Provide the (X, Y) coordinate of the cell's center where the given text is located.  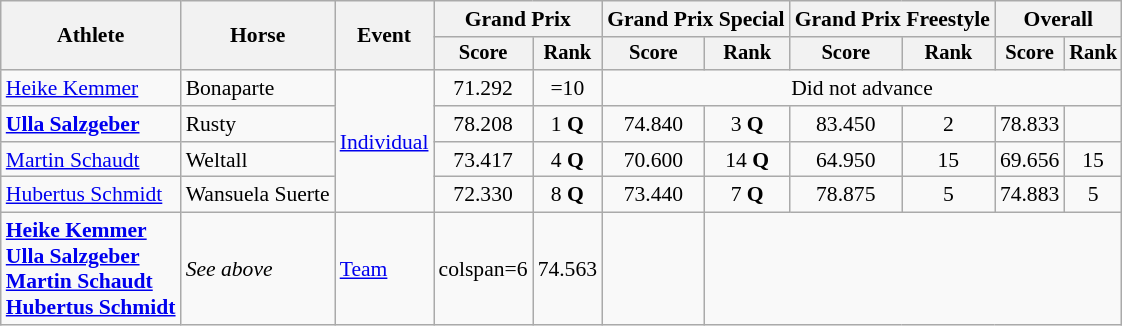
70.600 (654, 160)
Ulla Salzgeber (91, 124)
Grand Prix Special (696, 19)
1 Q (568, 124)
Horse (258, 36)
Athlete (91, 36)
See above (258, 269)
colspan=6 (484, 269)
74.840 (654, 124)
Event (384, 36)
64.950 (846, 160)
Heike Kemmer (91, 88)
Hubertus Schmidt (91, 195)
Martin Schaudt (91, 160)
78.833 (1030, 124)
Heike KemmerUlla SalzgeberMartin SchaudtHubertus Schmidt (91, 269)
83.450 (846, 124)
Weltall (258, 160)
8 Q (568, 195)
Rusty (258, 124)
Did not advance (862, 88)
Overall (1058, 19)
74.563 (568, 269)
3 Q (748, 124)
=10 (568, 88)
14 Q (748, 160)
69.656 (1030, 160)
Grand Prix Freestyle (892, 19)
7 Q (748, 195)
4 Q (568, 160)
Individual (384, 141)
78.208 (484, 124)
78.875 (846, 195)
Grand Prix (518, 19)
73.440 (654, 195)
74.883 (1030, 195)
73.417 (484, 160)
Wansuela Suerte (258, 195)
Bonaparte (258, 88)
2 (948, 124)
72.330 (484, 195)
Team (384, 269)
71.292 (484, 88)
